For the text-containing cell, return its midpoint in (x, y) coordinate format. 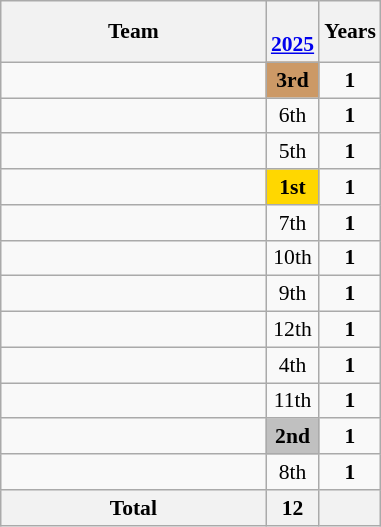
8th (292, 472)
9th (292, 294)
Years (350, 32)
12th (292, 330)
10th (292, 258)
12 (292, 508)
Team (134, 32)
5th (292, 152)
3rd (292, 80)
1st (292, 187)
2nd (292, 437)
6th (292, 116)
Total (134, 508)
4th (292, 365)
7th (292, 223)
2025 (292, 32)
11th (292, 401)
